Determine the [X, Y] coordinate at the center of the cell enclosing the given text.  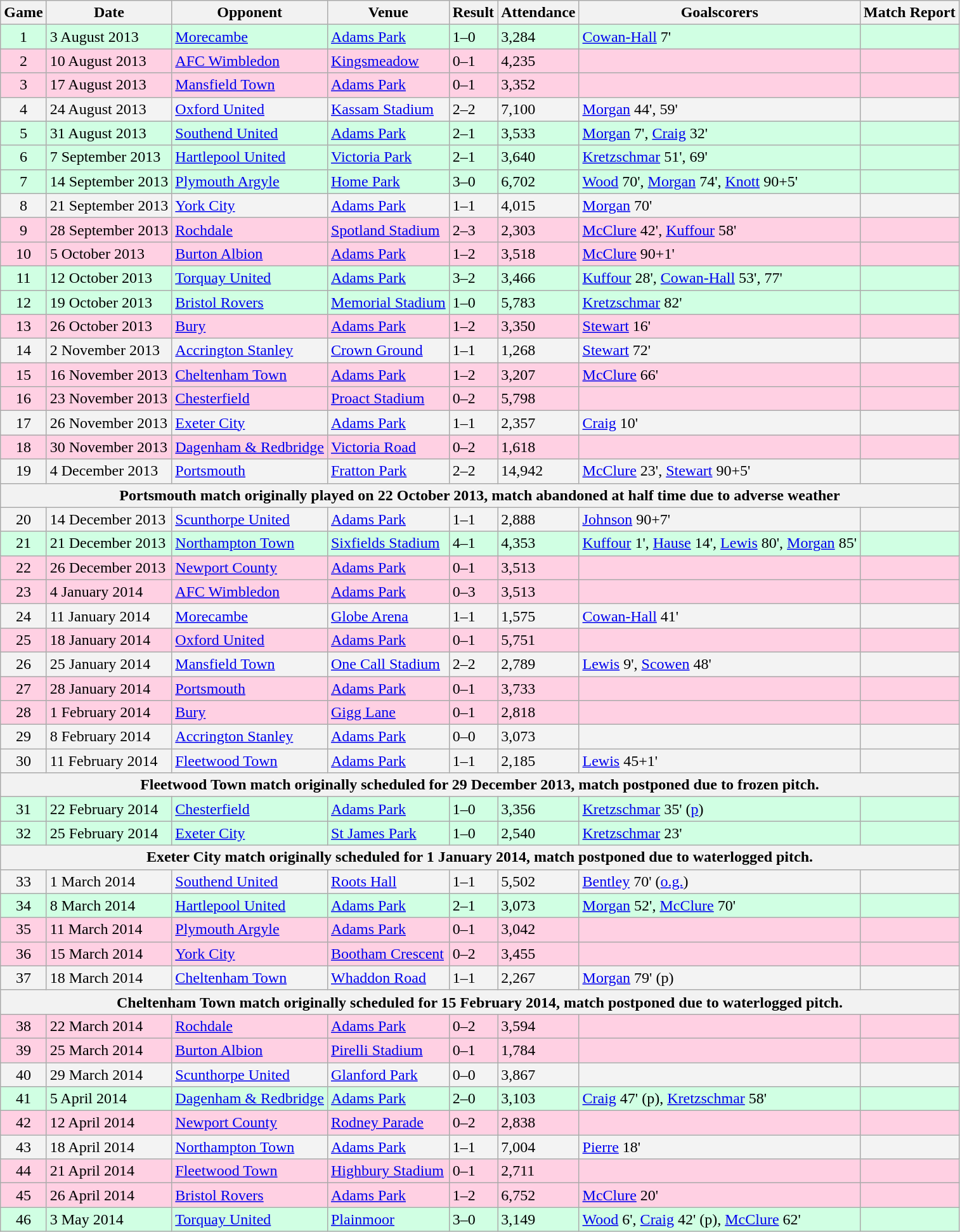
4 January 2014 [109, 592]
Sixfields Stadium [388, 543]
8 March 2014 [109, 905]
Lewis 45+1' [719, 761]
3 May 2014 [109, 1219]
Attendance [538, 13]
Morgan 70' [719, 205]
37 [23, 978]
4 December 2013 [109, 471]
26 April 2014 [109, 1195]
26 December 2013 [109, 567]
2,267 [538, 978]
6,702 [538, 181]
14 September 2013 [109, 181]
Kuffour 28', Cowan-Hall 53', 77' [719, 278]
3,356 [538, 809]
Craig 10' [719, 423]
30 November 2013 [109, 447]
18 [23, 447]
15 March 2014 [109, 954]
2,540 [538, 833]
Kretzschmar 35' (p) [719, 809]
2,818 [538, 713]
Victoria Park [388, 157]
Craig 47' (p), Kretzschmar 58' [719, 1099]
2–3 [473, 230]
14,942 [538, 471]
Highbury Stadium [388, 1171]
21 April 2014 [109, 1171]
7 [23, 181]
Exeter City match originally scheduled for 1 January 2014, match postponed due to waterlogged pitch. [479, 857]
2,838 [538, 1123]
24 [23, 616]
Venue [388, 13]
Kingsmeadow [388, 61]
3,103 [538, 1099]
Pirelli Stadium [388, 1050]
6 [23, 157]
16 November 2013 [109, 375]
Cowan-Hall 41' [719, 616]
Johnson 90+7' [719, 519]
McClure 23', Stewart 90+5' [719, 471]
5,798 [538, 399]
10 August 2013 [109, 61]
Date [109, 13]
3,533 [538, 133]
3,594 [538, 1026]
One Call Stadium [388, 664]
17 [23, 423]
18 March 2014 [109, 978]
Spotland Stadium [388, 230]
21 September 2013 [109, 205]
Fratton Park [388, 471]
46 [23, 1219]
25 [23, 640]
Fleetwood Town match originally scheduled for 29 December 2013, match postponed due to frozen pitch. [479, 785]
Roots Hall [388, 881]
29 [23, 737]
Morgan 52', McClure 70' [719, 905]
1 March 2014 [109, 881]
2–0 [473, 1099]
27 [23, 688]
3,149 [538, 1219]
Kuffour 1', Hause 14', Lewis 80', Morgan 85' [719, 543]
1,268 [538, 351]
Morgan 44', 59' [719, 109]
31 August 2013 [109, 133]
Wood 70', Morgan 74', Knott 90+5' [719, 181]
2,185 [538, 761]
4,353 [538, 543]
Pierre 18' [719, 1147]
5 [23, 133]
1 February 2014 [109, 713]
13 [23, 327]
14 [23, 351]
3 August 2013 [109, 37]
41 [23, 1099]
45 [23, 1195]
1,784 [538, 1050]
Match Report [909, 13]
7,004 [538, 1147]
3,284 [538, 37]
Morgan 7', Craig 32' [719, 133]
Lewis 9', Scowen 48' [719, 664]
39 [23, 1050]
28 January 2014 [109, 688]
3,518 [538, 254]
20 [23, 519]
1 [23, 37]
McClure 20' [719, 1195]
3,350 [538, 327]
Wood 6', Craig 42' (p), McClure 62' [719, 1219]
2,711 [538, 1171]
2 November 2013 [109, 351]
12 October 2013 [109, 278]
14 December 2013 [109, 519]
4–1 [473, 543]
Rodney Parade [388, 1123]
3–2 [473, 278]
Crown Ground [388, 351]
19 [23, 471]
25 March 2014 [109, 1050]
McClure 66' [719, 375]
4,235 [538, 61]
Whaddon Road [388, 978]
Cheltenham Town match originally scheduled for 15 February 2014, match postponed due to waterlogged pitch. [479, 1002]
22 February 2014 [109, 809]
Glanford Park [388, 1075]
11 [23, 278]
Stewart 72' [719, 351]
11 March 2014 [109, 930]
11 February 2014 [109, 761]
22 [23, 567]
40 [23, 1075]
12 April 2014 [109, 1123]
25 January 2014 [109, 664]
33 [23, 881]
3,455 [538, 954]
Gigg Lane [388, 713]
Kretzschmar 23' [719, 833]
44 [23, 1171]
10 [23, 254]
24 August 2013 [109, 109]
36 [23, 954]
3,042 [538, 930]
1,618 [538, 447]
Kretzschmar 51', 69' [719, 157]
4 [23, 109]
Bentley 70' (o.g.) [719, 881]
28 September 2013 [109, 230]
3,352 [538, 85]
3,640 [538, 157]
25 February 2014 [109, 833]
15 [23, 375]
Game [23, 13]
9 [23, 230]
26 [23, 664]
3 [23, 85]
3,466 [538, 278]
34 [23, 905]
23 November 2013 [109, 399]
8 [23, 205]
Cowan-Hall 7' [719, 37]
26 October 2013 [109, 327]
38 [23, 1026]
3,867 [538, 1075]
5,751 [538, 640]
8 February 2014 [109, 737]
Goalscorers [719, 13]
3,733 [538, 688]
11 January 2014 [109, 616]
2,888 [538, 519]
18 January 2014 [109, 640]
19 October 2013 [109, 302]
29 March 2014 [109, 1075]
2,357 [538, 423]
3,207 [538, 375]
Opponent [250, 13]
1,575 [538, 616]
6,752 [538, 1195]
Bootham Crescent [388, 954]
21 December 2013 [109, 543]
22 March 2014 [109, 1026]
Memorial Stadium [388, 302]
7,100 [538, 109]
18 April 2014 [109, 1147]
St James Park [388, 833]
42 [23, 1123]
Home Park [388, 181]
Result [473, 13]
Stewart 16' [719, 327]
32 [23, 833]
Portsmouth match originally played on 22 October 2013, match abandoned at half time due to adverse weather [479, 495]
17 August 2013 [109, 85]
5,502 [538, 881]
30 [23, 761]
12 [23, 302]
Plainmoor [388, 1219]
Kretzschmar 82' [719, 302]
McClure 90+1' [719, 254]
2 [23, 61]
5,783 [538, 302]
McClure 42', Kuffour 58' [719, 230]
21 [23, 543]
28 [23, 713]
7 September 2013 [109, 157]
5 April 2014 [109, 1099]
Globe Arena [388, 616]
23 [23, 592]
0–3 [473, 592]
2,789 [538, 664]
Proact Stadium [388, 399]
16 [23, 399]
Kassam Stadium [388, 109]
Victoria Road [388, 447]
2,303 [538, 230]
5 October 2013 [109, 254]
Morgan 79' (p) [719, 978]
4,015 [538, 205]
43 [23, 1147]
35 [23, 930]
31 [23, 809]
26 November 2013 [109, 423]
